Return (X, Y) of the center of cell containing provided text 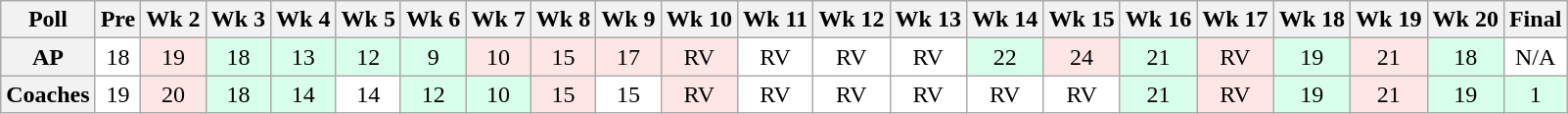
Final (1535, 20)
Wk 3 (238, 20)
1 (1535, 94)
Poll (48, 20)
24 (1082, 57)
Wk 9 (628, 20)
13 (303, 57)
Wk 5 (368, 20)
Wk 4 (303, 20)
Wk 7 (498, 20)
Wk 15 (1082, 20)
17 (628, 57)
Wk 8 (563, 20)
Wk 11 (775, 20)
Wk 12 (852, 20)
Wk 16 (1158, 20)
Wk 6 (433, 20)
Wk 18 (1312, 20)
9 (433, 57)
Wk 20 (1465, 20)
Wk 2 (173, 20)
Wk 10 (699, 20)
Wk 14 (1004, 20)
Wk 13 (928, 20)
22 (1004, 57)
Wk 19 (1389, 20)
Wk 17 (1235, 20)
Coaches (48, 94)
AP (48, 57)
N/A (1535, 57)
20 (173, 94)
Pre (117, 20)
